Identify which cell holds the provided text, then report its (X, Y) central coordinate. 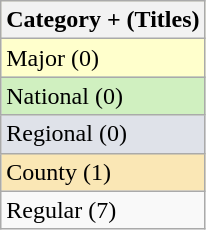
Regional (0) (103, 134)
National (0) (103, 96)
County (1) (103, 172)
Regular (7) (103, 210)
Major (0) (103, 58)
Category + (Titles) (103, 20)
